From the cell containing the given text, extract its center point as (x, y) coordinate. 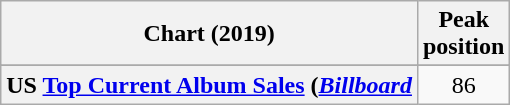
Chart (2019) (210, 34)
Peakposition (463, 34)
86 (463, 85)
US Top Current Album Sales (Billboard (210, 85)
